Return the (X, Y) coordinate for the center point of the cell that contains the specified text.  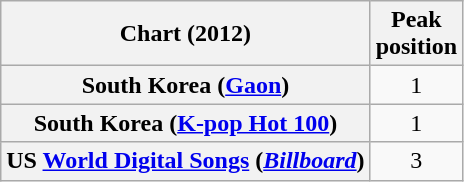
South Korea (Gaon) (186, 85)
Peakposition (416, 34)
South Korea (K-pop Hot 100) (186, 123)
Chart (2012) (186, 34)
3 (416, 161)
US World Digital Songs (Billboard) (186, 161)
